From the cell containing the given text, extract its center point as [x, y] coordinate. 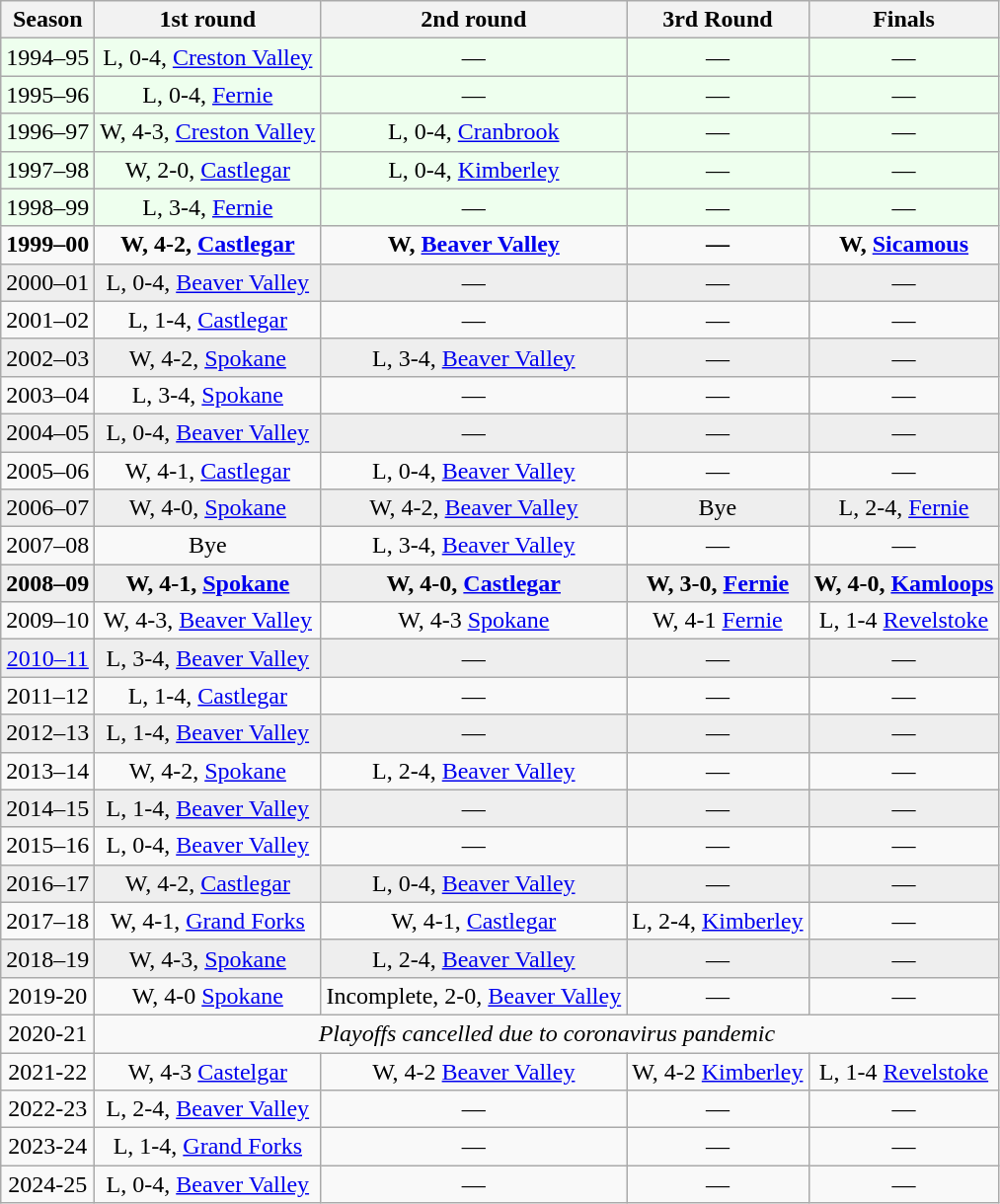
W, 4-2 Beaver Valley [474, 1071]
W, Beaver Valley [474, 245]
3rd Round [718, 20]
2015–16 [47, 846]
W, 4-3, Creston Valley [207, 132]
Playoffs cancelled due to coronavirus pandemic [547, 1033]
2017–18 [47, 921]
2002–03 [47, 357]
2011–12 [47, 696]
2016–17 [47, 883]
2007–08 [47, 546]
2006–07 [47, 508]
2010–11 [47, 658]
W, 4-1, Spokane [207, 583]
2023-24 [47, 1147]
1996–97 [47, 132]
W, 4-1, Grand Forks [207, 921]
W, 4-3, Beaver Valley [207, 621]
W, 4-2 Kimberley [718, 1071]
2018–19 [47, 958]
L, 2-4, Fernie [904, 508]
W, Sicamous [904, 245]
2003–04 [47, 395]
L, 2-4, Kimberley [718, 921]
L, 3-4, Spokane [207, 395]
2005–06 [47, 471]
Incomplete, 2-0, Beaver Valley [474, 996]
2008–09 [47, 583]
2000–01 [47, 282]
W, 2-0, Castlegar [207, 170]
L, 0-4, Cranbrook [474, 132]
2012–13 [47, 733]
L, 3-4, Fernie [207, 207]
W, 4-1 Fernie [718, 621]
Finals [904, 20]
W, 4-2, Beaver Valley [474, 508]
1995–96 [47, 95]
W, 4-0 Spokane [207, 996]
1st round [207, 20]
L, 1-4, Grand Forks [207, 1147]
2001–02 [47, 320]
2024-25 [47, 1184]
W, 4-0, Castlegar [474, 583]
2019-20 [47, 996]
2020-21 [47, 1033]
L, 0-4, Fernie [207, 95]
2022-23 [47, 1109]
W, 4-0, Kamloops [904, 583]
1994–95 [47, 57]
L, 0-4, Creston Valley [207, 57]
L, 0-4, Kimberley [474, 170]
W, 4-3 Castelgar [207, 1071]
2nd round [474, 20]
W, 4-3 Spokane [474, 621]
2014–15 [47, 808]
W, 4-3, Spokane [207, 958]
Season [47, 20]
W, 4-0, Spokane [207, 508]
2009–10 [47, 621]
2004–05 [47, 432]
1998–99 [47, 207]
W, 3-0, Fernie [718, 583]
2013–14 [47, 771]
1997–98 [47, 170]
1999–00 [47, 245]
2021-22 [47, 1071]
